Determine the (x, y) coordinate at the center of the cell enclosing the given text.  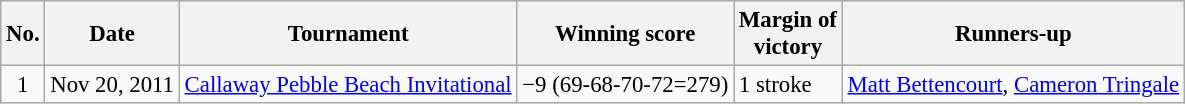
Date (112, 34)
1 (23, 85)
Callaway Pebble Beach Invitational (348, 85)
−9 (69-68-70-72=279) (626, 85)
1 stroke (788, 85)
Matt Bettencourt, Cameron Tringale (1013, 85)
No. (23, 34)
Tournament (348, 34)
Margin ofvictory (788, 34)
Winning score (626, 34)
Nov 20, 2011 (112, 85)
Runners-up (1013, 34)
